Find where the given text appears and provide that cell's center as (x, y) coordinate. 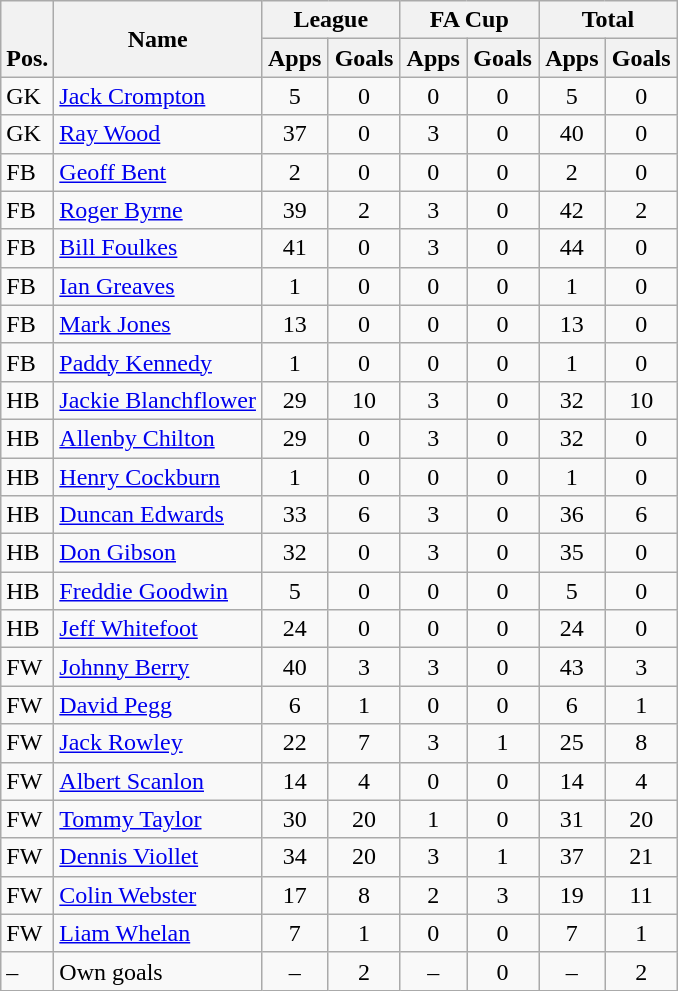
22 (294, 743)
Johnny Berry (158, 667)
Bill Foulkes (158, 248)
FA Cup (470, 20)
17 (294, 895)
Pos. (28, 39)
Jeff Whitefoot (158, 629)
33 (294, 515)
Geoff Bent (158, 172)
Tommy Taylor (158, 819)
44 (572, 248)
30 (294, 819)
David Pegg (158, 705)
Mark Jones (158, 324)
Jack Crompton (158, 96)
Freddie Goodwin (158, 591)
Colin Webster (158, 895)
Henry Cockburn (158, 477)
41 (294, 248)
Duncan Edwards (158, 515)
Jack Rowley (158, 743)
Ray Wood (158, 134)
Roger Byrne (158, 210)
43 (572, 667)
11 (641, 895)
Paddy Kennedy (158, 362)
36 (572, 515)
Own goals (158, 971)
39 (294, 210)
42 (572, 210)
34 (294, 857)
25 (572, 743)
Total (608, 20)
31 (572, 819)
Dennis Viollet (158, 857)
Liam Whelan (158, 933)
League (330, 20)
Name (158, 39)
Jackie Blanchflower (158, 400)
Ian Greaves (158, 286)
Don Gibson (158, 553)
21 (641, 857)
Albert Scanlon (158, 781)
19 (572, 895)
35 (572, 553)
Allenby Chilton (158, 438)
